Capture the cell that displays the provided text and extract its (X, Y) central coordinate. 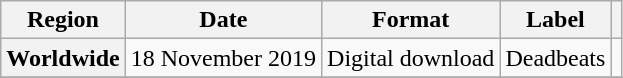
Worldwide (63, 58)
Deadbeats (556, 58)
Format (411, 20)
Digital download (411, 58)
18 November 2019 (223, 58)
Region (63, 20)
Date (223, 20)
Label (556, 20)
